Pinpoint the cell where the given text exists, returning its (x, y) midpoint coordinate. 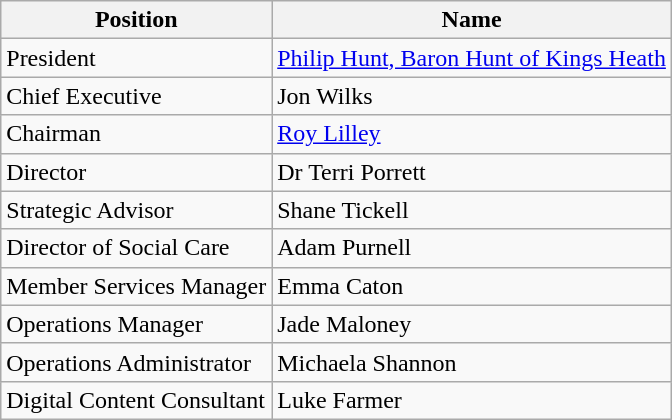
Position (136, 20)
Luke Farmer (472, 400)
Philip Hunt, Baron Hunt of Kings Heath (472, 58)
Operations Administrator (136, 362)
Director of Social Care (136, 248)
Member Services Manager (136, 286)
Adam Purnell (472, 248)
Digital Content Consultant (136, 400)
Michaela Shannon (472, 362)
Roy Lilley (472, 134)
Director (136, 172)
Shane Tickell (472, 210)
Strategic Advisor (136, 210)
Chairman (136, 134)
Jon Wilks (472, 96)
Emma Caton (472, 286)
Jade Maloney (472, 324)
Name (472, 20)
Operations Manager (136, 324)
President (136, 58)
Dr Terri Porrett (472, 172)
Chief Executive (136, 96)
